Pinpoint the cell where the given text exists, returning its [X, Y] midpoint coordinate. 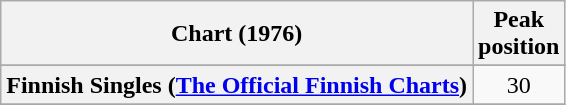
Chart (1976) [237, 34]
Peakposition [519, 34]
Finnish Singles (The Official Finnish Charts) [237, 85]
30 [519, 85]
